From the cell containing the given text, extract its center point as [x, y] coordinate. 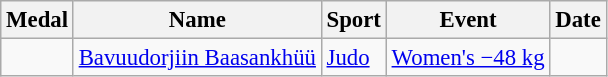
Women's −48 kg [468, 58]
Medal [38, 20]
Name [197, 20]
Event [468, 20]
Judo [354, 58]
Sport [354, 20]
Date [578, 20]
Bavuudorjiin Baasankhüü [197, 58]
